Locate the cell with the specified text and output its (x, y) center coordinate. 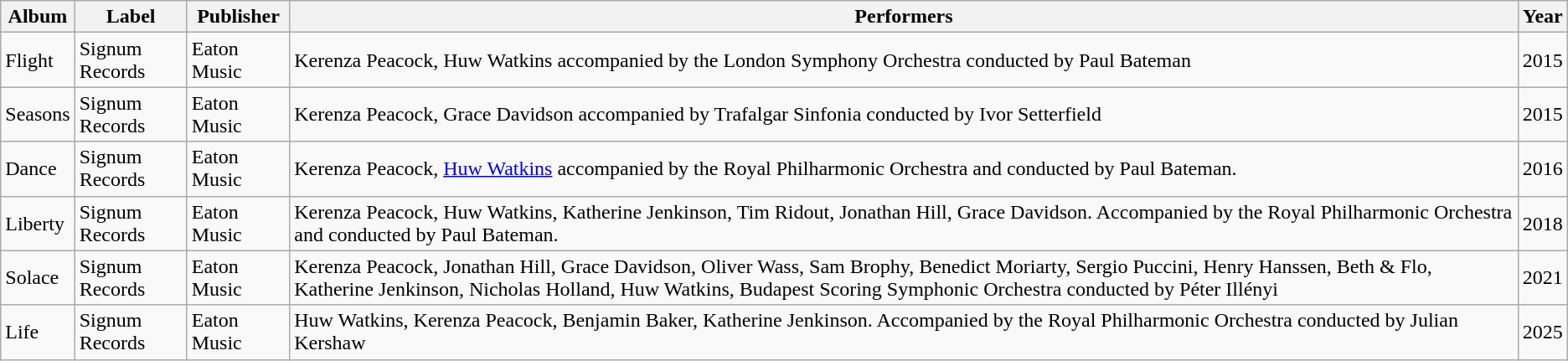
Huw Watkins, Kerenza Peacock, Benjamin Baker, Katherine Jenkinson. Accompanied by the Royal Philharmonic Orchestra conducted by Julian Kershaw (904, 332)
Album (38, 17)
2016 (1543, 169)
Publisher (238, 17)
Kerenza Peacock, Huw Watkins accompanied by the London Symphony Orchestra conducted by Paul Bateman (904, 60)
2021 (1543, 278)
Label (131, 17)
2018 (1543, 223)
Liberty (38, 223)
2025 (1543, 332)
Life (38, 332)
Kerenza Peacock, Huw Watkins accompanied by the Royal Philharmonic Orchestra and conducted by Paul Bateman. (904, 169)
Kerenza Peacock, Grace Davidson accompanied by Trafalgar Sinfonia conducted by Ivor Setterfield (904, 114)
Dance (38, 169)
Solace (38, 278)
Performers (904, 17)
Seasons (38, 114)
Year (1543, 17)
Flight (38, 60)
